Locate the cell with the specified text and output its (X, Y) center coordinate. 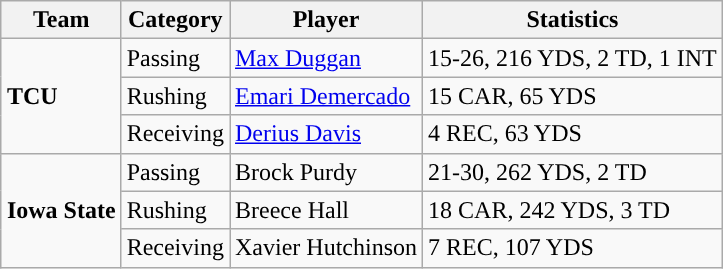
Team (61, 20)
18 CAR, 242 YDS, 3 TD (573, 210)
TCU (61, 96)
Statistics (573, 20)
Breece Hall (326, 210)
4 REC, 63 YDS (573, 134)
21-30, 262 YDS, 2 TD (573, 172)
Brock Purdy (326, 172)
Iowa State (61, 210)
Derius Davis (326, 134)
Emari Demercado (326, 96)
15 CAR, 65 YDS (573, 96)
Xavier Hutchinson (326, 248)
7 REC, 107 YDS (573, 248)
15-26, 216 YDS, 2 TD, 1 INT (573, 58)
Category (175, 20)
Max Duggan (326, 58)
Player (326, 20)
